Provide the [x, y] coordinate of the cell's center where the given text is located.  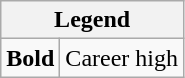
Legend [92, 20]
Career high [122, 58]
Bold [30, 58]
